Capture the cell that displays the provided text and extract its (x, y) central coordinate. 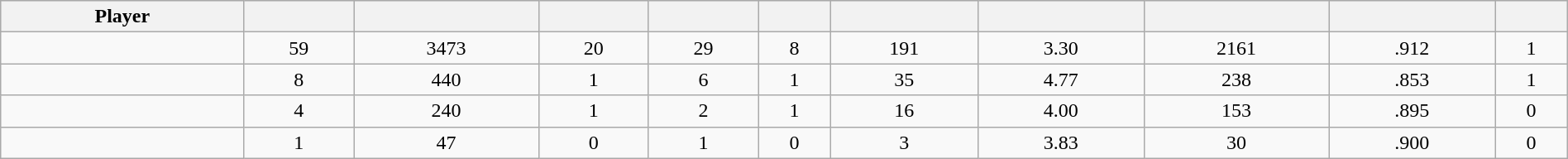
20 (594, 48)
.853 (1413, 79)
2161 (1236, 48)
.912 (1413, 48)
440 (447, 79)
35 (904, 79)
4 (299, 111)
240 (447, 111)
3473 (447, 48)
59 (299, 48)
191 (904, 48)
16 (904, 111)
2 (703, 111)
4.00 (1060, 111)
47 (447, 142)
Player (122, 17)
3 (904, 142)
3.30 (1060, 48)
.900 (1413, 142)
4.77 (1060, 79)
30 (1236, 142)
153 (1236, 111)
29 (703, 48)
3.83 (1060, 142)
6 (703, 79)
238 (1236, 79)
.895 (1413, 111)
